Extract the (X, Y) coordinate from the center of the cell holding the provided text.  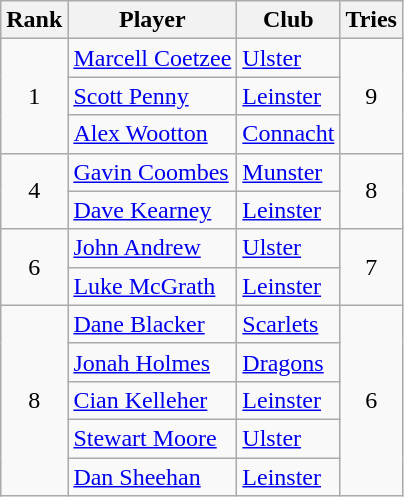
Dave Kearney (152, 210)
Stewart Moore (152, 438)
John Andrew (152, 248)
7 (372, 267)
Dan Sheehan (152, 477)
Alex Wootton (152, 134)
Jonah Holmes (152, 362)
1 (34, 96)
Scott Penny (152, 96)
4 (34, 191)
Munster (288, 172)
Rank (34, 20)
Connacht (288, 134)
Gavin Coombes (152, 172)
Club (288, 20)
Scarlets (288, 324)
Player (152, 20)
Tries (372, 20)
Dragons (288, 362)
Marcell Coetzee (152, 58)
Dane Blacker (152, 324)
Cian Kelleher (152, 400)
Luke McGrath (152, 286)
9 (372, 96)
